Search for the cell housing the specified text and yield its [x, y] center coordinate. 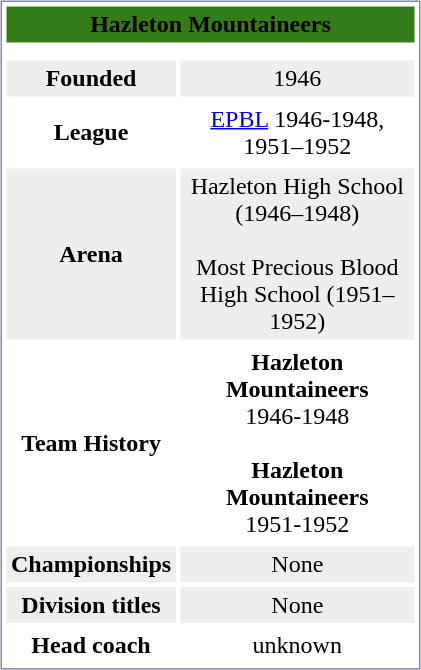
EPBL 1946-1948, 1951–1952 [297, 132]
Arena [90, 254]
Hazleton High School (1946–1948)Most Precious Blood High School (1951–1952) [297, 254]
Founded [90, 78]
Head coach [90, 646]
Division titles [90, 605]
1946 [297, 78]
Team History [90, 443]
Hazleton Mountaineers [210, 24]
unknown [297, 646]
Hazleton Mountaineers 1946-1948Hazleton Mountaineers 1951-1952 [297, 443]
League [90, 132]
Championships [90, 564]
